Provide the [x, y] coordinate of the cell's center where the given text is located.  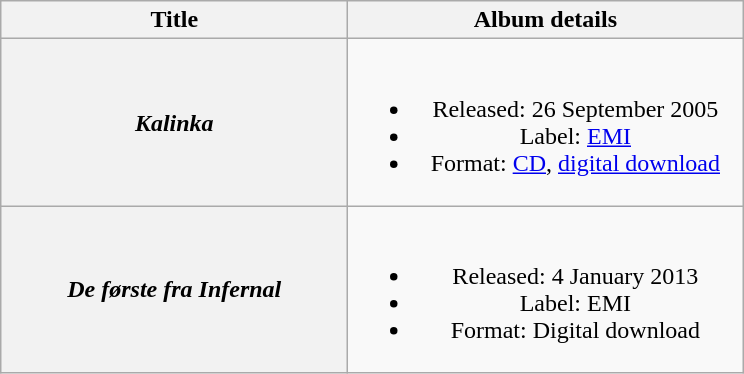
Title [174, 20]
Album details [546, 20]
Released: 4 January 2013Label: EMIFormat: Digital download [546, 290]
Kalinka [174, 122]
De første fra Infernal [174, 290]
Released: 26 September 2005Label: EMIFormat: CD, digital download [546, 122]
